Provide the [X, Y] coordinate of the cell's center where the given text is located.  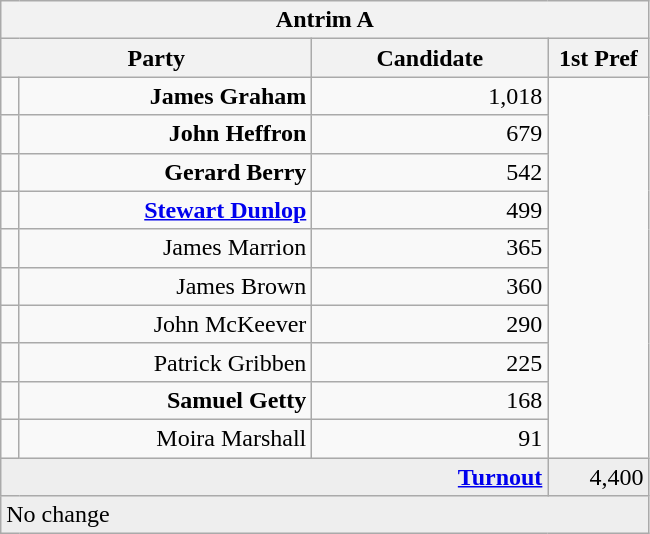
225 [430, 362]
James Graham [165, 96]
499 [430, 210]
Party [156, 58]
Stewart Dunlop [165, 210]
542 [430, 172]
1,018 [430, 96]
Turnout [274, 477]
168 [430, 400]
Samuel Getty [165, 400]
James Marrion [165, 248]
Candidate [430, 58]
John Heffron [165, 134]
John McKeever [165, 324]
Antrim A [325, 20]
290 [430, 324]
No change [325, 515]
Moira Marshall [165, 438]
1st Pref [598, 58]
Patrick Gribben [165, 362]
360 [430, 286]
365 [430, 248]
4,400 [598, 477]
James Brown [165, 286]
679 [430, 134]
91 [430, 438]
Gerard Berry [165, 172]
